From the cell containing the given text, extract its center point as (x, y) coordinate. 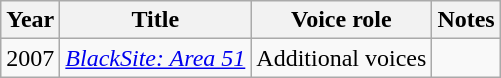
Notes (466, 20)
Additional voices (342, 58)
Voice role (342, 20)
BlackSite: Area 51 (156, 58)
Year (30, 20)
2007 (30, 58)
Title (156, 20)
